Return the [x, y] coordinate for the center point of the cell that contains the specified text.  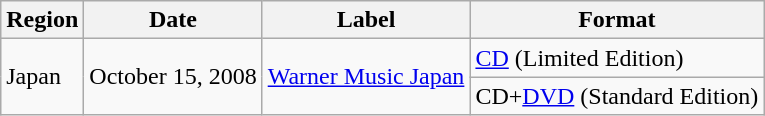
CD+DVD (Standard Edition) [617, 96]
Region [42, 20]
Warner Music Japan [366, 77]
Date [173, 20]
Format [617, 20]
Label [366, 20]
Japan [42, 77]
October 15, 2008 [173, 77]
CD (Limited Edition) [617, 58]
